Capture the cell that displays the provided text and extract its [X, Y] central coordinate. 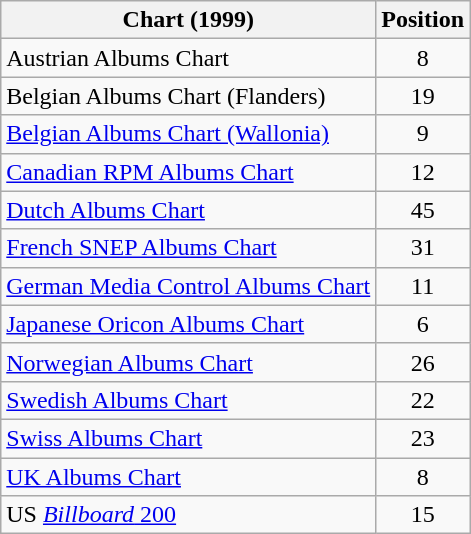
Norwegian Albums Chart [188, 362]
12 [423, 172]
Swedish Albums Chart [188, 400]
Position [423, 20]
45 [423, 210]
9 [423, 134]
Belgian Albums Chart (Flanders) [188, 96]
31 [423, 248]
US Billboard 200 [188, 515]
Japanese Oricon Albums Chart [188, 324]
French SNEP Albums Chart [188, 248]
German Media Control Albums Chart [188, 286]
11 [423, 286]
Dutch Albums Chart [188, 210]
Swiss Albums Chart [188, 438]
23 [423, 438]
Canadian RPM Albums Chart [188, 172]
19 [423, 96]
22 [423, 400]
Belgian Albums Chart (Wallonia) [188, 134]
UK Albums Chart [188, 477]
6 [423, 324]
15 [423, 515]
Austrian Albums Chart [188, 58]
Chart (1999) [188, 20]
26 [423, 362]
